Pinpoint the cell where the given text exists, returning its (X, Y) midpoint coordinate. 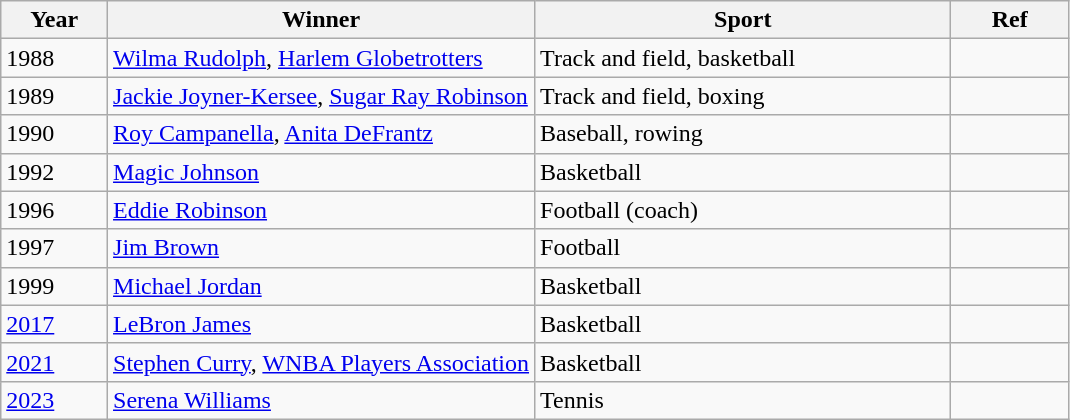
2017 (54, 324)
Serena Williams (322, 400)
Stephen Curry, WNBA Players Association (322, 362)
1988 (54, 58)
2023 (54, 400)
1989 (54, 96)
1990 (54, 134)
Year (54, 20)
Jim Brown (322, 248)
Football (coach) (743, 210)
1997 (54, 248)
Football (743, 248)
Ref (1010, 20)
Michael Jordan (322, 286)
Roy Campanella, Anita DeFrantz (322, 134)
Wilma Rudolph, Harlem Globetrotters (322, 58)
1996 (54, 210)
Winner (322, 20)
Eddie Robinson (322, 210)
1999 (54, 286)
1992 (54, 172)
Track and field, boxing (743, 96)
Track and field, basketball (743, 58)
2021 (54, 362)
LeBron James (322, 324)
Tennis (743, 400)
Baseball, rowing (743, 134)
Sport (743, 20)
Magic Johnson (322, 172)
Jackie Joyner-Kersee, Sugar Ray Robinson (322, 96)
